Search for the cell housing the specified text and yield its [x, y] center coordinate. 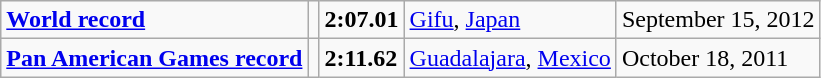
October 18, 2011 [718, 58]
Guadalajara, Mexico [510, 58]
2:07.01 [362, 20]
Gifu, Japan [510, 20]
Pan American Games record [154, 58]
September 15, 2012 [718, 20]
World record [154, 20]
2:11.62 [362, 58]
